For the text-containing cell, return its midpoint in [x, y] coordinate format. 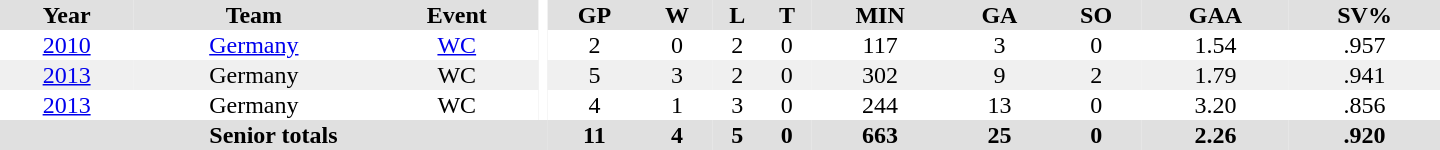
Year [66, 15]
.957 [1364, 45]
2010 [66, 45]
Senior totals [274, 135]
13 [999, 105]
SV% [1364, 15]
244 [880, 105]
.856 [1364, 105]
3.20 [1216, 105]
Team [254, 15]
1.54 [1216, 45]
Event [456, 15]
11 [594, 135]
L [737, 15]
1.79 [1216, 75]
GA [999, 15]
GP [594, 15]
.941 [1364, 75]
MIN [880, 15]
25 [999, 135]
2.26 [1216, 135]
W [678, 15]
9 [999, 75]
1 [678, 105]
663 [880, 135]
.920 [1364, 135]
T [787, 15]
117 [880, 45]
GAA [1216, 15]
302 [880, 75]
SO [1096, 15]
